Extract the [X, Y] coordinate from the center of the cell holding the provided text.  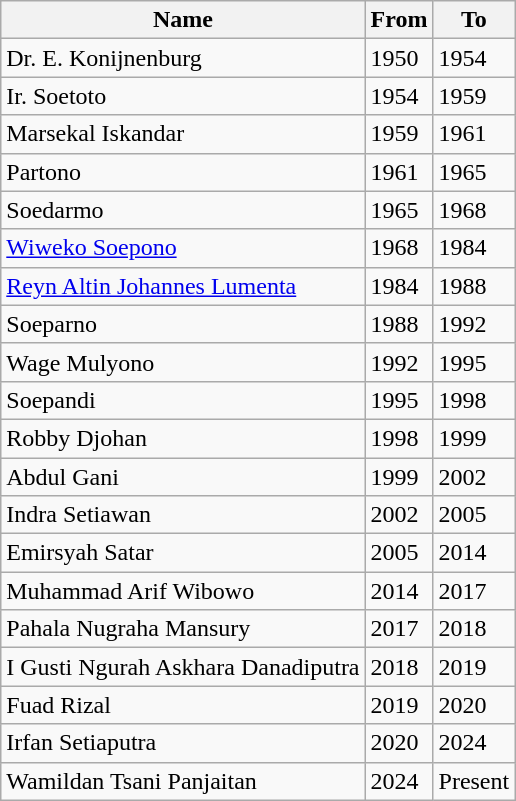
1950 [399, 58]
Emirsyah Satar [183, 553]
Wiweko Soepono [183, 248]
Soepandi [183, 400]
Dr. E. Konijnenburg [183, 58]
Name [183, 20]
Partono [183, 172]
Soeparno [183, 324]
Ir. Soetoto [183, 96]
Muhammad Arif Wibowo [183, 591]
Fuad Rizal [183, 705]
Irfan Setiaputra [183, 743]
I Gusti Ngurah Askhara Danadiputra [183, 667]
Wamildan Tsani Panjaitan [183, 781]
Marsekal Iskandar [183, 134]
Present [474, 781]
Indra Setiawan [183, 515]
From [399, 20]
Wage Mulyono [183, 362]
Reyn Altin Johannes Lumenta [183, 286]
Soedarmo [183, 210]
Abdul Gani [183, 477]
Robby Djohan [183, 438]
Pahala Nugraha Mansury [183, 629]
To [474, 20]
